From the cell containing the given text, extract its center point as [x, y] coordinate. 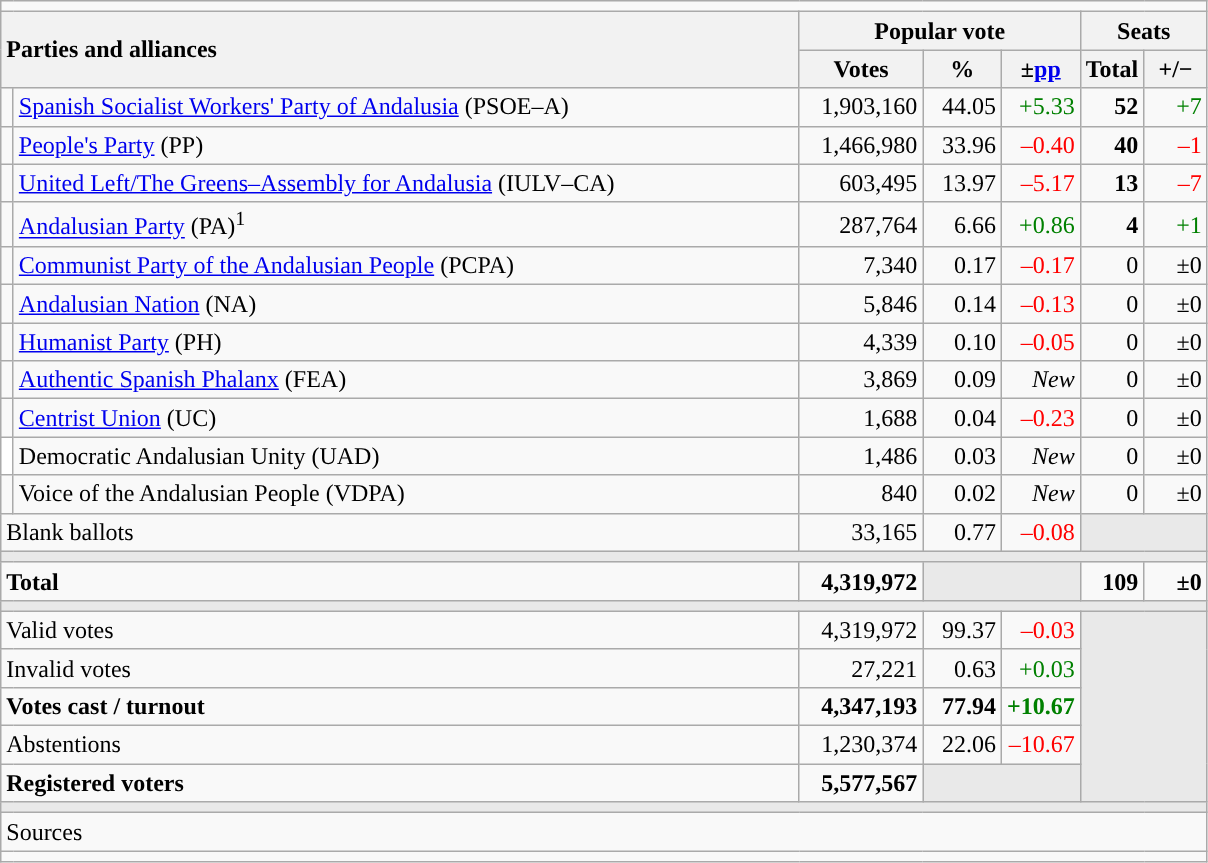
+0.86 [1040, 224]
0.09 [962, 380]
22.06 [962, 745]
Popular vote [940, 31]
27,221 [861, 668]
0.14 [962, 304]
1,230,374 [861, 745]
5,846 [861, 304]
6.66 [962, 224]
1,903,160 [861, 107]
0.04 [962, 418]
+5.33 [1040, 107]
Spanish Socialist Workers' Party of Andalusia (PSOE–A) [406, 107]
603,495 [861, 183]
–0.17 [1040, 266]
Registered voters [400, 783]
40 [1112, 145]
0.10 [962, 342]
52 [1112, 107]
0.63 [962, 668]
44.05 [962, 107]
0.02 [962, 494]
109 [1112, 581]
+7 [1176, 107]
13.97 [962, 183]
–0.23 [1040, 418]
13 [1112, 183]
33,165 [861, 532]
Humanist Party (PH) [406, 342]
0.03 [962, 456]
0.17 [962, 266]
–10.67 [1040, 745]
Democratic Andalusian Unity (UAD) [406, 456]
1,466,980 [861, 145]
Valid votes [400, 630]
+0.03 [1040, 668]
United Left/The Greens–Assembly for Andalusia (IULV–CA) [406, 183]
–5.17 [1040, 183]
±pp [1040, 69]
–0.08 [1040, 532]
–1 [1176, 145]
Authentic Spanish Phalanx (FEA) [406, 380]
4 [1112, 224]
–0.13 [1040, 304]
Invalid votes [400, 668]
+10.67 [1040, 706]
+/− [1176, 69]
5,577,567 [861, 783]
1,486 [861, 456]
0.77 [962, 532]
1,688 [861, 418]
People's Party (PP) [406, 145]
287,764 [861, 224]
Andalusian Nation (NA) [406, 304]
Andalusian Party (PA)1 [406, 224]
Votes cast / turnout [400, 706]
77.94 [962, 706]
4,339 [861, 342]
–0.40 [1040, 145]
Parties and alliances [400, 50]
7,340 [861, 266]
99.37 [962, 630]
Sources [604, 832]
3,869 [861, 380]
–0.03 [1040, 630]
33.96 [962, 145]
+1 [1176, 224]
4,347,193 [861, 706]
Voice of the Andalusian People (VDPA) [406, 494]
Communist Party of the Andalusian People (PCPA) [406, 266]
–0.05 [1040, 342]
Votes [861, 69]
Seats [1144, 31]
840 [861, 494]
Blank ballots [400, 532]
% [962, 69]
Centrist Union (UC) [406, 418]
–7 [1176, 183]
Abstentions [400, 745]
